From the cell containing the given text, extract its center point as (X, Y) coordinate. 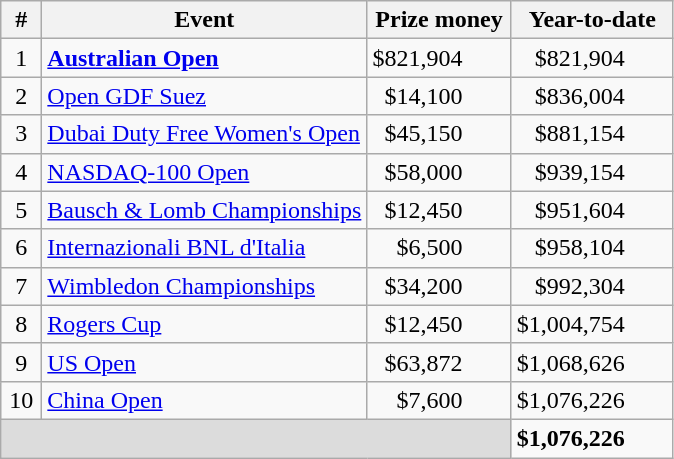
Open GDF Suez (204, 96)
$1,004,754 (592, 324)
$63,872 (439, 362)
7 (22, 286)
$14,100 (439, 96)
2 (22, 96)
Internazionali BNL d'Italia (204, 248)
Wimbledon Championships (204, 286)
$939,154 (592, 172)
$34,200 (439, 286)
$951,604 (592, 210)
1 (22, 58)
$7,600 (439, 400)
8 (22, 324)
6 (22, 248)
Dubai Duty Free Women's Open (204, 134)
$45,150 (439, 134)
# (22, 20)
$6,500 (439, 248)
$958,104 (592, 248)
Rogers Cup (204, 324)
$992,304 (592, 286)
$58,000 (439, 172)
3 (22, 134)
Bausch & Lomb Championships (204, 210)
Australian Open (204, 58)
9 (22, 362)
China Open (204, 400)
$836,004 (592, 96)
$1,068,626 (592, 362)
4 (22, 172)
10 (22, 400)
US Open (204, 362)
NASDAQ-100 Open (204, 172)
Year-to-date (592, 20)
5 (22, 210)
Event (204, 20)
$881,154 (592, 134)
Prize money (439, 20)
